Determine the (X, Y) coordinate at the center of the cell enclosing the given text.  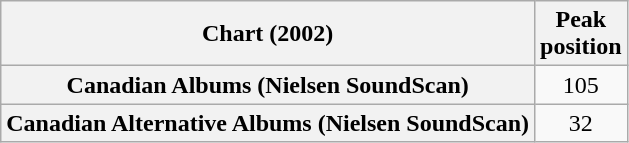
Peakposition (581, 34)
Canadian Alternative Albums (Nielsen SoundScan) (268, 123)
Chart (2002) (268, 34)
105 (581, 85)
Canadian Albums (Nielsen SoundScan) (268, 85)
32 (581, 123)
